Pinpoint the cell where the given text exists, returning its (x, y) midpoint coordinate. 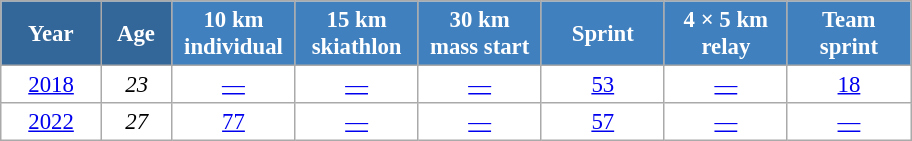
Age (136, 34)
Sprint (602, 34)
18 (848, 85)
27 (136, 122)
57 (602, 122)
2022 (52, 122)
23 (136, 85)
Year (52, 34)
2018 (52, 85)
10 km individual (234, 34)
Team sprint (848, 34)
4 × 5 km relay (726, 34)
53 (602, 85)
77 (234, 122)
15 km skiathlon (356, 34)
30 km mass start (480, 34)
